Pinpoint the cell where the given text exists, returning its [x, y] midpoint coordinate. 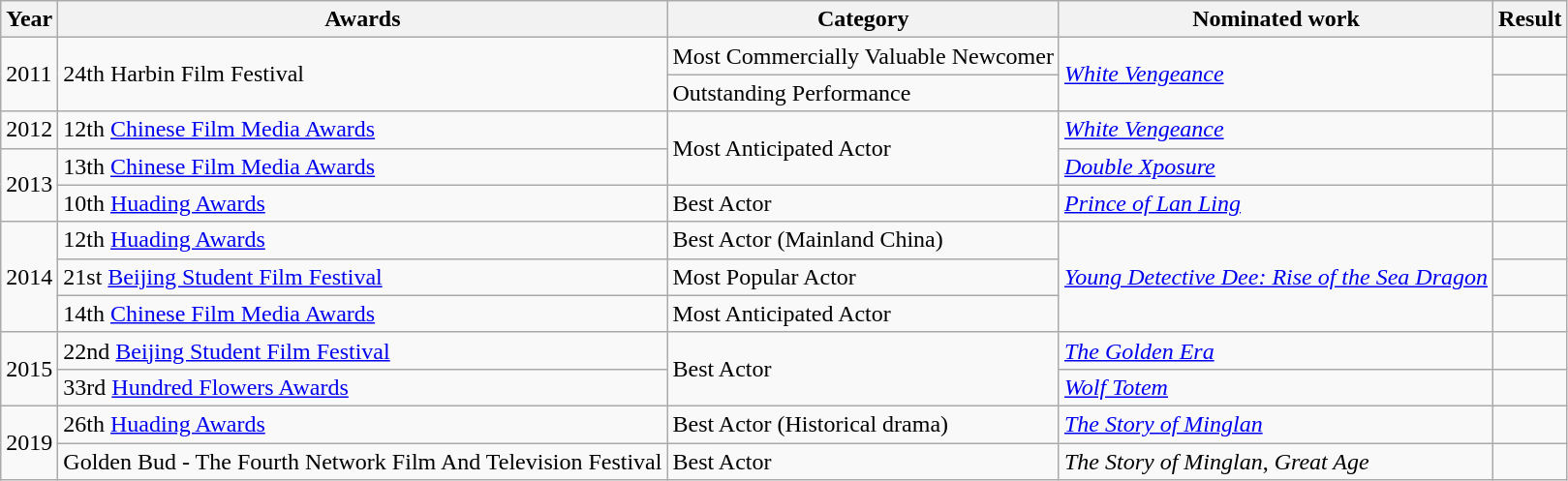
2012 [29, 130]
Result [1530, 19]
Nominated work [1276, 19]
14th Chinese Film Media Awards [362, 314]
The Story of Minglan [1276, 424]
21st Beijing Student Film Festival [362, 277]
Most Popular Actor [864, 277]
Prince of Lan Ling [1276, 203]
Most Commercially Valuable Newcomer [864, 56]
2015 [29, 369]
24th Harbin Film Festival [362, 75]
13th Chinese Film Media Awards [362, 166]
The Golden Era [1276, 350]
33rd Hundred Flowers Awards [362, 387]
2019 [29, 442]
Outstanding Performance [864, 93]
2013 [29, 185]
26th Huading Awards [362, 424]
2011 [29, 75]
Wolf Totem [1276, 387]
Young Detective Dee: Rise of the Sea Dragon [1276, 277]
Best Actor (Mainland China) [864, 240]
12th Huading Awards [362, 240]
22nd Beijing Student Film Festival [362, 350]
Best Actor (Historical drama) [864, 424]
Awards [362, 19]
2014 [29, 277]
The Story of Minglan, Great Age [1276, 462]
12th Chinese Film Media Awards [362, 130]
Double Xposure [1276, 166]
Category [864, 19]
10th Huading Awards [362, 203]
Golden Bud - The Fourth Network Film And Television Festival [362, 462]
Year [29, 19]
